Detect which cell encompasses the target text, then output its [X, Y] center coordinate. 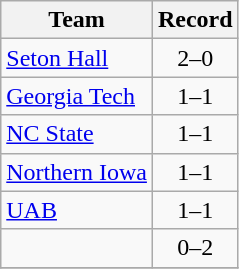
NC State [77, 134]
Northern Iowa [77, 172]
0–2 [195, 248]
UAB [77, 210]
Team [77, 20]
Record [195, 20]
Seton Hall [77, 58]
Georgia Tech [77, 96]
2–0 [195, 58]
